Search for the cell housing the specified text and yield its [X, Y] center coordinate. 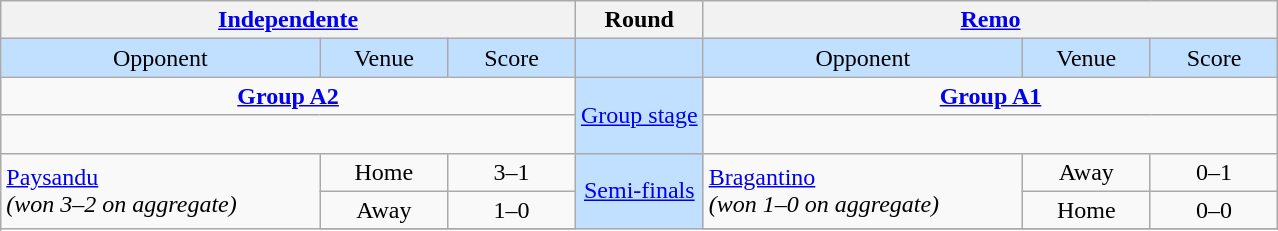
Group stage [639, 115]
1–0 [512, 210]
Independente [288, 20]
Group A1 [990, 96]
3–1 [512, 172]
Bragantino(won 1–0 on aggregate) [862, 191]
Remo [990, 20]
0–1 [1214, 172]
0–0 [1214, 210]
Round [639, 20]
Group A2 [288, 96]
Semi-finals [639, 191]
Paysandu(won 3–2 on aggregate) [160, 191]
